Find where the given text appears and provide that cell's center as [X, Y] coordinate. 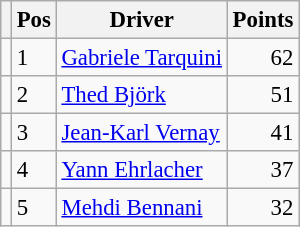
Thed Björk [142, 95]
51 [262, 95]
41 [262, 133]
62 [262, 58]
5 [34, 208]
Jean-Karl Vernay [142, 133]
Gabriele Tarquini [142, 58]
37 [262, 170]
32 [262, 208]
Yann Ehrlacher [142, 170]
2 [34, 95]
3 [34, 133]
Points [262, 20]
Pos [34, 20]
1 [34, 58]
Driver [142, 20]
Mehdi Bennani [142, 208]
4 [34, 170]
